Return the [X, Y] coordinate for the center point of the cell that contains the specified text.  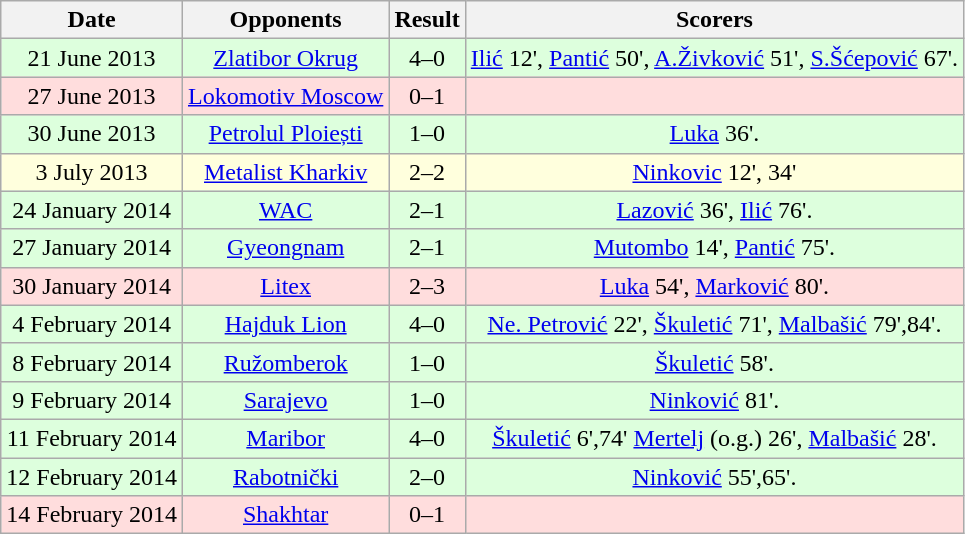
Result [427, 20]
3 July 2013 [92, 172]
30 June 2013 [92, 134]
Lazović 36', Ilić 76'. [714, 210]
2–3 [427, 286]
Ilić 12', Pantić 50', A.Živković 51', S.Šćepović 67'. [714, 58]
2–0 [427, 477]
Lokomotiv Moscow [285, 96]
27 June 2013 [92, 96]
Gyeongnam [285, 248]
8 February 2014 [92, 362]
Sarajevo [285, 400]
Luka 54', Marković 80'. [714, 286]
Škuletić 6',74' Mertelj (o.g.) 26', Malbašić 28'. [714, 438]
Metalist Kharkiv [285, 172]
Shakhtar [285, 515]
Ninković 81'. [714, 400]
Rabotnički [285, 477]
Luka 36'. [714, 134]
Ninkovic 12', 34' [714, 172]
14 February 2014 [92, 515]
24 January 2014 [92, 210]
Petrolul Ploiești [285, 134]
Litex [285, 286]
11 February 2014 [92, 438]
Ružomberok [285, 362]
Škuletić 58'. [714, 362]
2–2 [427, 172]
Hajduk Lion [285, 324]
9 February 2014 [92, 400]
Zlatibor Okrug [285, 58]
Ne. Petrović 22', Škuletić 71', Malbašić 79',84'. [714, 324]
21 June 2013 [92, 58]
4 February 2014 [92, 324]
30 January 2014 [92, 286]
Maribor [285, 438]
Mutombo 14', Pantić 75'. [714, 248]
Ninković 55',65'. [714, 477]
Date [92, 20]
27 January 2014 [92, 248]
WAC [285, 210]
Opponents [285, 20]
Scorers [714, 20]
12 February 2014 [92, 477]
